Find where the given text appears and provide that cell's center as (X, Y) coordinate. 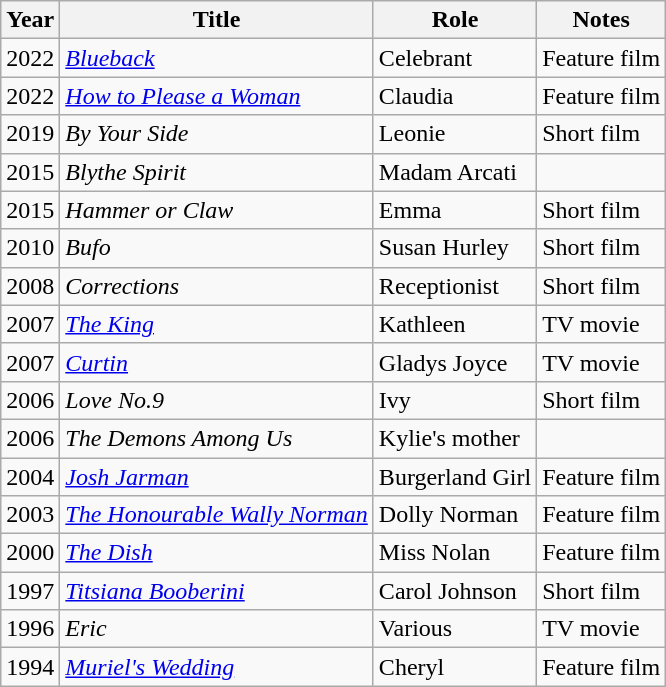
The Dish (217, 553)
Titsiana Booberini (217, 591)
Kylie's mother (454, 438)
The Honourable Wally Norman (217, 515)
How to Please a Woman (217, 96)
Ivy (454, 400)
Josh Jarman (217, 477)
1997 (30, 591)
Blueback (217, 58)
Gladys Joyce (454, 362)
Year (30, 20)
Miss Nolan (454, 553)
Eric (217, 629)
2004 (30, 477)
Carol Johnson (454, 591)
Burgerland Girl (454, 477)
Emma (454, 210)
Blythe Spirit (217, 172)
2010 (30, 248)
Kathleen (454, 324)
The Demons Among Us (217, 438)
Leonie (454, 134)
Bufo (217, 248)
Receptionist (454, 286)
Love No.9 (217, 400)
2003 (30, 515)
Curtin (217, 362)
1996 (30, 629)
Hammer or Claw (217, 210)
Muriel's Wedding (217, 667)
By Your Side (217, 134)
Corrections (217, 286)
Celebrant (454, 58)
2008 (30, 286)
Susan Hurley (454, 248)
Cheryl (454, 667)
Notes (602, 20)
Claudia (454, 96)
2000 (30, 553)
The King (217, 324)
Madam Arcati (454, 172)
2019 (30, 134)
Various (454, 629)
1994 (30, 667)
Role (454, 20)
Title (217, 20)
Dolly Norman (454, 515)
